Extract the (X, Y) coordinate from the center of the cell holding the provided text.  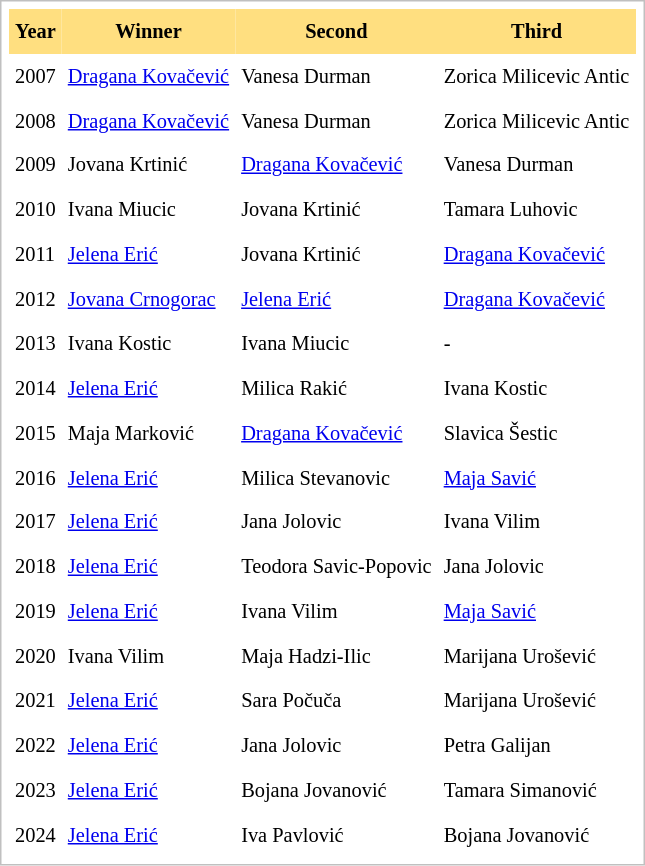
Winner (148, 32)
2018 (36, 566)
Teodora Savic-Popovic (336, 566)
Second (336, 32)
2015 (36, 434)
2017 (36, 522)
2022 (36, 746)
2020 (36, 656)
Slavica Šestic (537, 434)
2014 (36, 388)
2010 (36, 210)
Tamara Luhovic (537, 210)
Petra Galijan (537, 746)
Maja Hadzi-Ilic (336, 656)
2013 (36, 344)
2016 (36, 478)
2011 (36, 254)
Sara Počuča (336, 700)
2019 (36, 612)
2008 (36, 120)
Iva Pavlović (336, 834)
2007 (36, 76)
Jovana Crnogorac (148, 300)
2009 (36, 166)
- (537, 344)
2024 (36, 834)
2012 (36, 300)
2021 (36, 700)
Third (537, 32)
Maja Marković (148, 434)
Tamara Simanović (537, 790)
Milica Rakić (336, 388)
Year (36, 32)
2023 (36, 790)
Milica Stevanovic (336, 478)
